Search for the cell housing the specified text and yield its [X, Y] center coordinate. 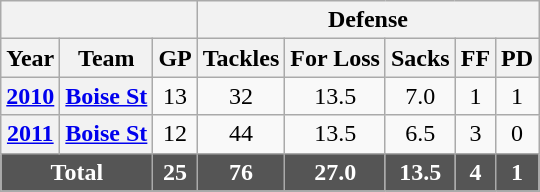
2010 [30, 96]
For Loss [336, 58]
6.5 [420, 134]
Year [30, 58]
32 [241, 96]
2011 [30, 134]
27.0 [336, 172]
4 [475, 172]
Team [106, 58]
0 [518, 134]
Defense [368, 20]
44 [241, 134]
Total [77, 172]
FF [475, 58]
3 [475, 134]
Sacks [420, 58]
76 [241, 172]
Tackles [241, 58]
12 [175, 134]
7.0 [420, 96]
25 [175, 172]
GP [175, 58]
13 [175, 96]
PD [518, 58]
